Find where the given text appears and provide that cell's center as [x, y] coordinate. 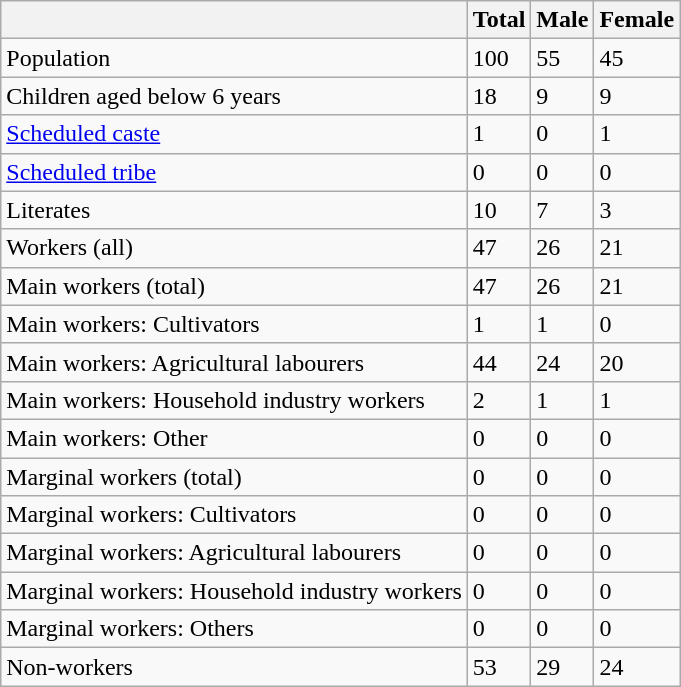
Total [499, 20]
53 [499, 667]
Literates [234, 210]
Workers (all) [234, 248]
10 [499, 210]
18 [499, 96]
Main workers: Household industry workers [234, 400]
Main workers: Other [234, 438]
Male [562, 20]
2 [499, 400]
Marginal workers: Agricultural labourers [234, 553]
3 [637, 210]
Children aged below 6 years [234, 96]
Population [234, 58]
Non-workers [234, 667]
Marginal workers: Cultivators [234, 515]
55 [562, 58]
Main workers: Agricultural labourers [234, 362]
100 [499, 58]
45 [637, 58]
Scheduled caste [234, 134]
Main workers: Cultivators [234, 324]
Marginal workers: Household industry workers [234, 591]
Female [637, 20]
7 [562, 210]
44 [499, 362]
29 [562, 667]
Marginal workers: Others [234, 629]
Marginal workers (total) [234, 477]
20 [637, 362]
Main workers (total) [234, 286]
Scheduled tribe [234, 172]
